From the cell containing the given text, extract its center point as [X, Y] coordinate. 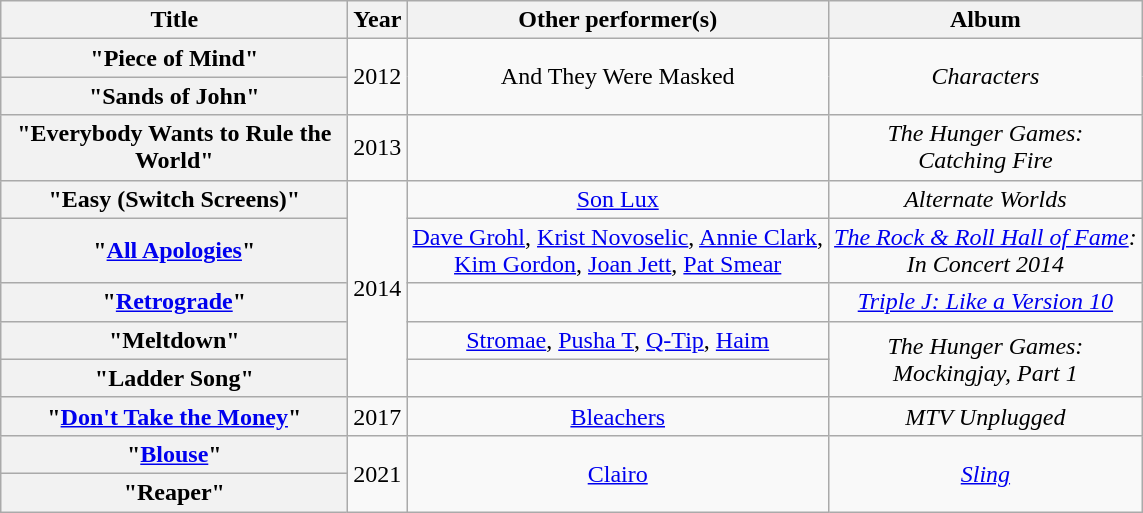
"Sands of John" [174, 96]
"Everybody Wants to Rule the World" [174, 148]
Son Lux [618, 199]
Characters [986, 77]
And They Were Masked [618, 77]
"All Apologies" [174, 250]
The Rock & Roll Hall of Fame: In Concert 2014 [986, 250]
Clairo [618, 473]
Title [174, 20]
Bleachers [618, 416]
"Reaper" [174, 492]
Stromae, Pusha T, Q-Tip, Haim [618, 340]
2017 [378, 416]
2021 [378, 473]
"Don't Take the Money" [174, 416]
MTV Unplugged [986, 416]
The Hunger Games:Catching Fire [986, 148]
2014 [378, 288]
Sling [986, 473]
The Hunger Games:Mockingjay, Part 1 [986, 359]
Album [986, 20]
Year [378, 20]
"Piece of Mind" [174, 58]
2013 [378, 148]
Other performer(s) [618, 20]
Alternate Worlds [986, 199]
"Ladder Song" [174, 378]
"Blouse" [174, 454]
"Easy (Switch Screens)" [174, 199]
"Retrograde" [174, 302]
Dave Grohl, Krist Novoselic, Annie Clark, Kim Gordon, Joan Jett, Pat Smear [618, 250]
Triple J: Like a Version 10 [986, 302]
"Meltdown" [174, 340]
2012 [378, 77]
